Determine the (x, y) coordinate at the center of the cell enclosing the given text.  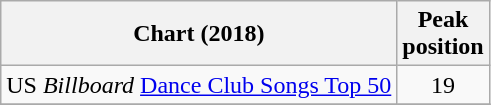
Peakposition (443, 34)
19 (443, 85)
Chart (2018) (199, 34)
US Billboard Dance Club Songs Top 50 (199, 85)
